Output the (x, y) coordinate of the center of the cell containing the given text.  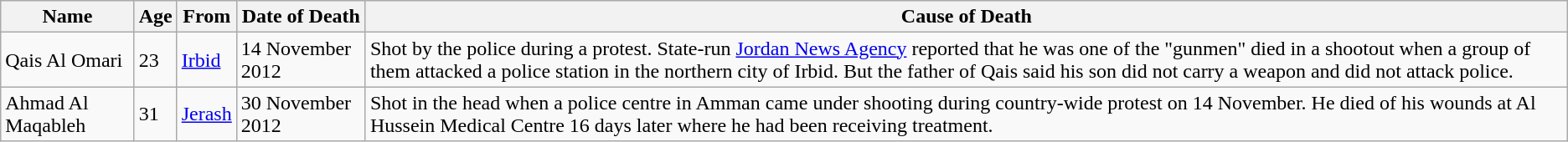
Date of Death (301, 17)
30 November 2012 (301, 114)
Irbid (206, 60)
Name (67, 17)
From (206, 17)
31 (156, 114)
Qais Al Omari (67, 60)
Cause of Death (967, 17)
Age (156, 17)
14 November 2012 (301, 60)
23 (156, 60)
Jerash (206, 114)
Ahmad Al Maqableh (67, 114)
